Extract the (X, Y) coordinate from the center of the cell holding the provided text.  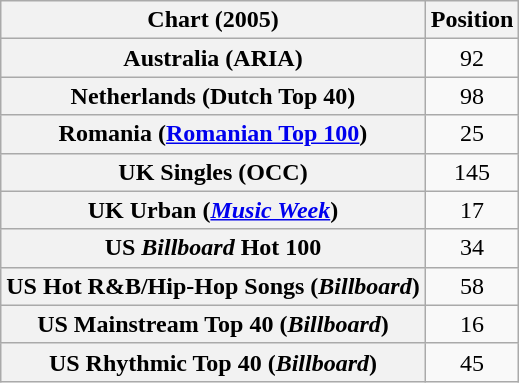
92 (472, 58)
US Rhythmic Top 40 (Billboard) (213, 362)
25 (472, 134)
US Billboard Hot 100 (213, 248)
145 (472, 172)
UK Urban (Music Week) (213, 210)
17 (472, 210)
Position (472, 20)
Romania (Romanian Top 100) (213, 134)
UK Singles (OCC) (213, 172)
45 (472, 362)
16 (472, 324)
US Mainstream Top 40 (Billboard) (213, 324)
Australia (ARIA) (213, 58)
98 (472, 96)
Netherlands (Dutch Top 40) (213, 96)
58 (472, 286)
34 (472, 248)
Chart (2005) (213, 20)
US Hot R&B/Hip-Hop Songs (Billboard) (213, 286)
